From the cell containing the given text, extract its center point as [x, y] coordinate. 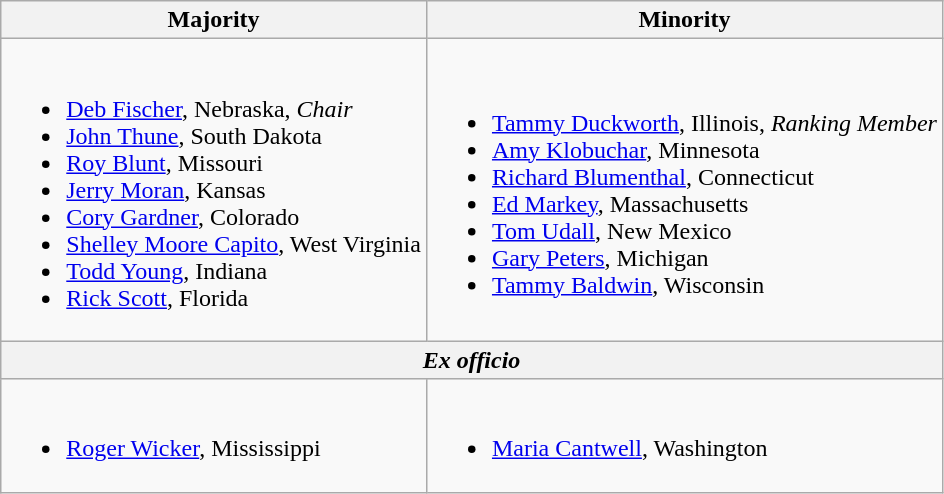
Minority [684, 20]
Ex officio [472, 360]
Roger Wicker, Mississippi [214, 436]
Maria Cantwell, Washington [684, 436]
Majority [214, 20]
